Locate the cell with the specified text and output its (X, Y) center coordinate. 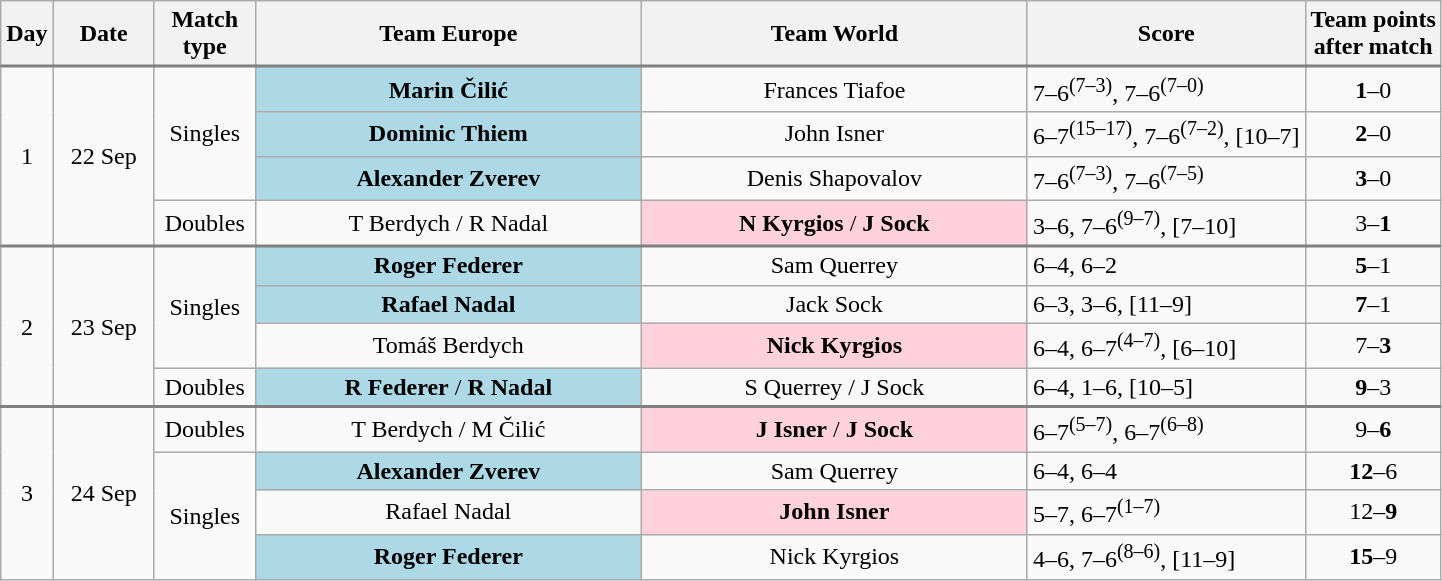
3 (27, 493)
Jack Sock (834, 304)
4–6, 7–6(8–6), [11–9] (1166, 556)
6–4, 6–7(4–7), [6–10] (1166, 346)
J Isner / J Sock (834, 430)
5–1 (1373, 266)
Marin Čilić (448, 90)
Tomáš Berdych (448, 346)
7–3 (1373, 346)
Score (1166, 34)
6–4, 6–4 (1166, 471)
2–0 (1373, 134)
T Berdych / M Čilić (448, 430)
Date (104, 34)
Team World (834, 34)
3–0 (1373, 178)
22 Sep (104, 157)
23 Sep (104, 326)
6–3, 3–6, [11–9] (1166, 304)
Team Europe (448, 34)
7–1 (1373, 304)
7–6(7–3), 7–6(7–5) (1166, 178)
5–7, 6–7(1–7) (1166, 512)
Day (27, 34)
Match type (204, 34)
6–7(15–17), 7–6(7–2), [10–7] (1166, 134)
1–0 (1373, 90)
3–6, 7–6(9–7), [7–10] (1166, 224)
1 (27, 157)
24 Sep (104, 493)
6–4, 6–2 (1166, 266)
7–6(7–3), 7–6(7–0) (1166, 90)
6–7(5–7), 6–7(6–8) (1166, 430)
2 (27, 326)
12–9 (1373, 512)
Dominic Thiem (448, 134)
Team points after match (1373, 34)
N Kyrgios / J Sock (834, 224)
12–6 (1373, 471)
3–1 (1373, 224)
6–4, 1–6, [10–5] (1166, 388)
15–9 (1373, 556)
R Federer / R Nadal (448, 388)
S Querrey / J Sock (834, 388)
Denis Shapovalov (834, 178)
T Berdych / R Nadal (448, 224)
9–3 (1373, 388)
9–6 (1373, 430)
Frances Tiafoe (834, 90)
